Pinpoint the cell where the given text exists, returning its [x, y] midpoint coordinate. 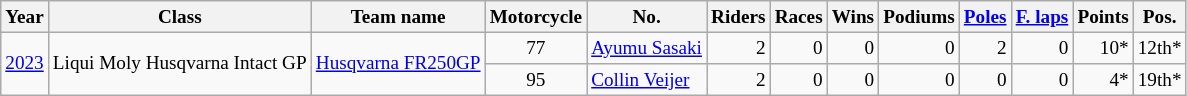
Races [798, 17]
2023 [25, 64]
Wins [852, 17]
12th* [1160, 48]
F. laps [1042, 17]
Pos. [1160, 17]
Riders [739, 17]
Podiums [920, 17]
Year [25, 17]
Points [1103, 17]
Ayumu Sasaki [647, 48]
Motorcycle [536, 17]
No. [647, 17]
Liqui Moly Husqvarna Intact GP [180, 64]
10* [1103, 48]
4* [1103, 80]
77 [536, 48]
Team name [398, 17]
Class [180, 17]
Poles [985, 17]
Collin Veijer [647, 80]
Husqvarna FR250GP [398, 64]
19th* [1160, 80]
95 [536, 80]
